From the cell containing the given text, extract its center point as [x, y] coordinate. 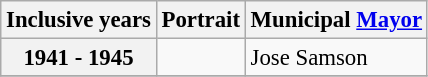
Jose Samson [336, 58]
Portrait [200, 20]
Inclusive years [79, 20]
1941 - 1945 [79, 58]
Municipal Mayor [336, 20]
